For the text-containing cell, return its midpoint in (X, Y) coordinate format. 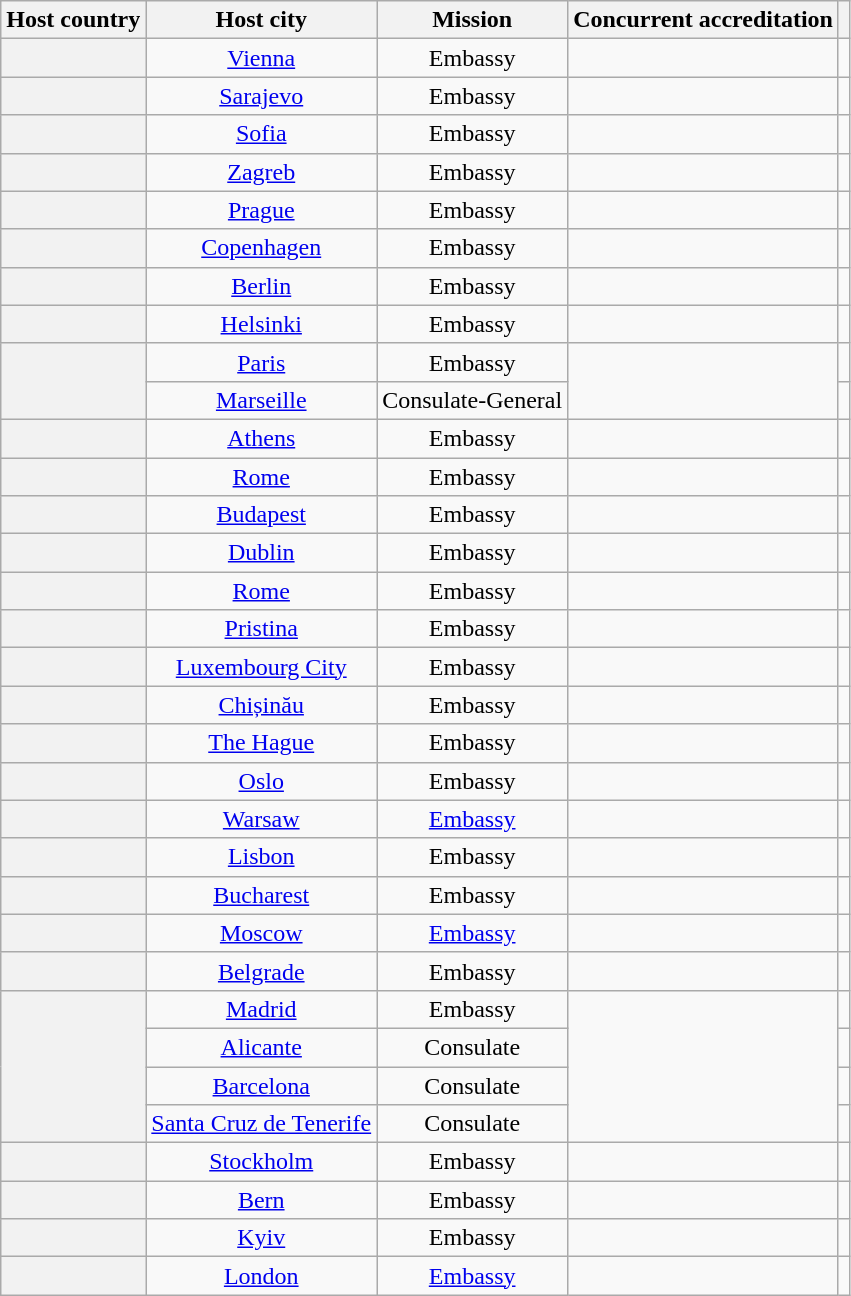
Mission (472, 20)
Copenhagen (262, 248)
Pristina (262, 629)
Belgrade (262, 971)
Helsinki (262, 324)
Barcelona (262, 1085)
Berlin (262, 286)
The Hague (262, 743)
Bucharest (262, 895)
London (262, 1276)
Zagreb (262, 172)
Sofia (262, 134)
Kyiv (262, 1238)
Sarajevo (262, 96)
Budapest (262, 515)
Oslo (262, 781)
Lisbon (262, 857)
Santa Cruz de Tenerife (262, 1124)
Marseille (262, 400)
Stockholm (262, 1162)
Concurrent accreditation (704, 20)
Consulate-General (472, 400)
Dublin (262, 553)
Bern (262, 1200)
Alicante (262, 1047)
Moscow (262, 933)
Host city (262, 20)
Chișinău (262, 705)
Luxembourg City (262, 667)
Host country (74, 20)
Vienna (262, 58)
Athens (262, 438)
Prague (262, 210)
Paris (262, 362)
Warsaw (262, 819)
Madrid (262, 1009)
